Identify which cell holds the provided text, then report its [x, y] central coordinate. 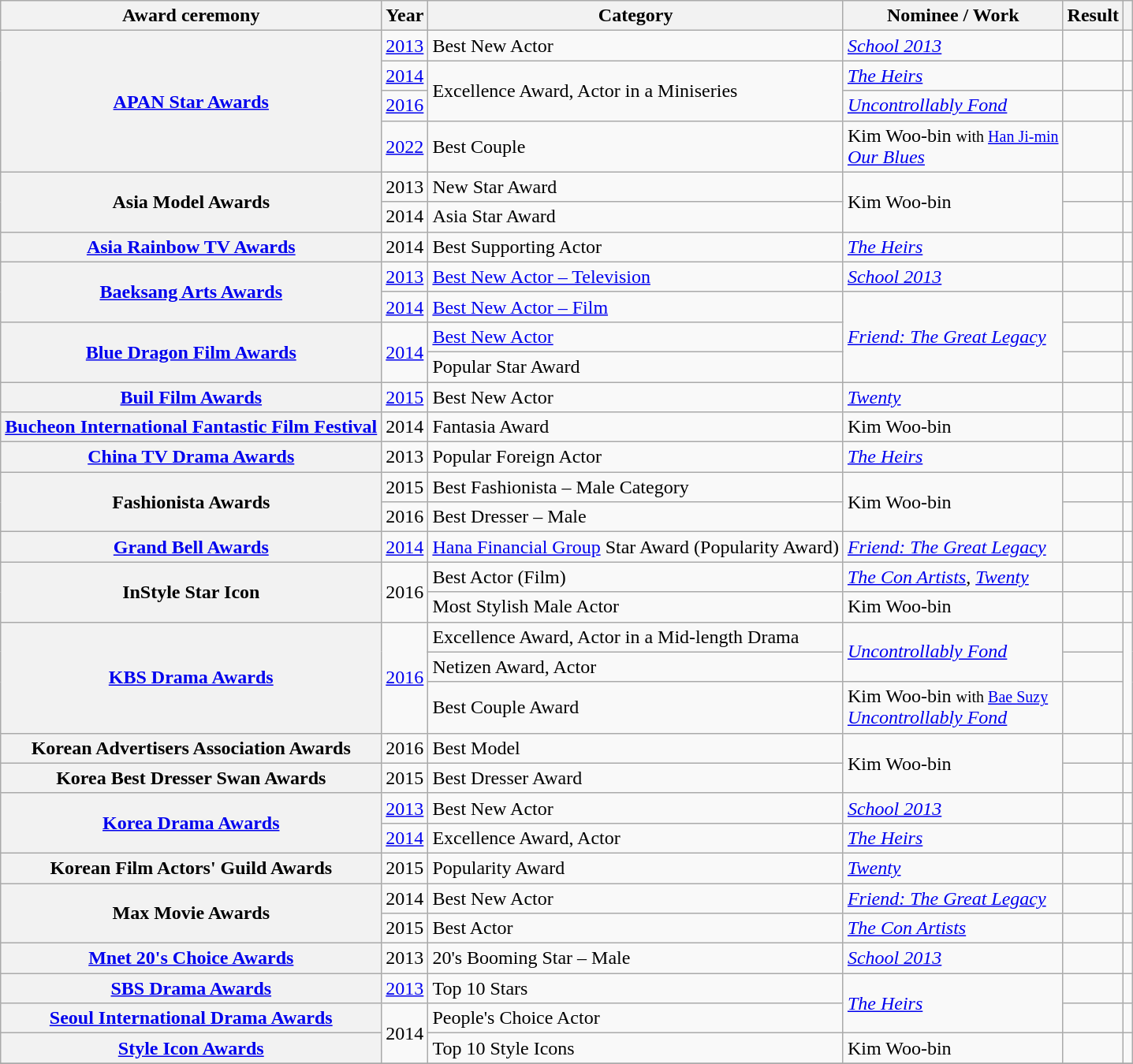
Result [1093, 16]
Fantasia Award [635, 427]
20's Booming Star – Male [635, 958]
Popular Star Award [635, 366]
Korean Film Actors' Guild Awards [191, 868]
Grand Bell Awards [191, 547]
Asia Rainbow TV Awards [191, 247]
Category [635, 16]
Popularity Award [635, 868]
Korean Advertisers Association Awards [191, 748]
Best Dresser Award [635, 778]
Korea Best Dresser Swan Awards [191, 778]
Top 10 Stars [635, 988]
Best Actor [635, 928]
Blue Dragon Film Awards [191, 352]
New Star Award [635, 187]
Mnet 20's Choice Awards [191, 958]
Best New Actor – Film [635, 307]
Best Fashionista – Male Category [635, 487]
Seoul International Drama Awards [191, 1018]
Fashionista Awards [191, 502]
Best Supporting Actor [635, 247]
Asia Star Award [635, 217]
Best Actor (Film) [635, 577]
Excellence Award, Actor in a Miniseries [635, 91]
People's Choice Actor [635, 1018]
The Con Artists [952, 928]
Bucheon International Fantastic Film Festival [191, 427]
SBS Drama Awards [191, 988]
Most Stylish Male Actor [635, 607]
Buil Film Awards [191, 396]
Best Couple Award [635, 708]
Excellence Award, Actor [635, 838]
2022 [405, 147]
Max Movie Awards [191, 913]
Top 10 Style Icons [635, 1048]
Asia Model Awards [191, 202]
KBS Drama Awards [191, 678]
Kim Woo-bin with Han Ji-minOur Blues [952, 147]
Nominee / Work [952, 16]
Best Model [635, 748]
APAN Star Awards [191, 101]
InStyle Star Icon [191, 592]
Style Icon Awards [191, 1048]
Korea Drama Awards [191, 823]
Best New Actor – Television [635, 277]
The Con Artists, Twenty [952, 577]
Baeksang Arts Awards [191, 292]
Netizen Award, Actor [635, 667]
Best Couple [635, 147]
Hana Financial Group Star Award (Popularity Award) [635, 547]
Popular Foreign Actor [635, 457]
Excellence Award, Actor in a Mid-length Drama [635, 637]
Award ceremony [191, 16]
Kim Woo-bin with Bae SuzyUncontrollably Fond [952, 708]
Year [405, 16]
China TV Drama Awards [191, 457]
Best Dresser – Male [635, 517]
